Scan for the cell matching the given text and deliver its [x, y] coordinate at center. 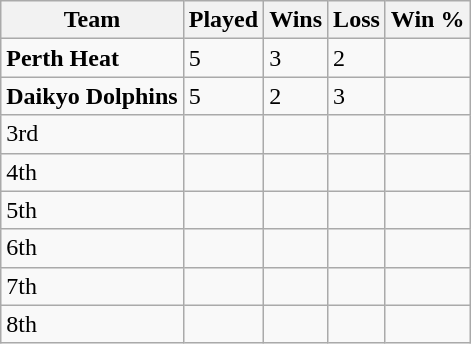
Perth Heat [92, 58]
Played [223, 20]
Wins [296, 20]
4th [92, 172]
3rd [92, 134]
6th [92, 248]
Team [92, 20]
8th [92, 324]
Daikyo Dolphins [92, 96]
Loss [357, 20]
5th [92, 210]
Win % [428, 20]
7th [92, 286]
